Output the (x, y) coordinate of the center of the cell containing the given text.  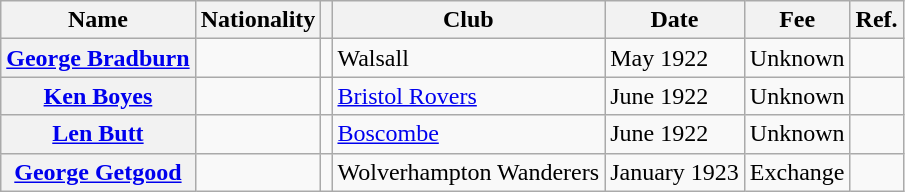
Ken Boyes (98, 96)
Wolverhampton Wanderers (468, 172)
May 1922 (675, 58)
George Getgood (98, 172)
January 1923 (675, 172)
Exchange (797, 172)
Date (675, 20)
Len Butt (98, 134)
Nationality (258, 20)
Name (98, 20)
Bristol Rovers (468, 96)
Walsall (468, 58)
Boscombe (468, 134)
Fee (797, 20)
Ref. (876, 20)
Club (468, 20)
George Bradburn (98, 58)
